Pinpoint the cell where the given text exists, returning its (X, Y) midpoint coordinate. 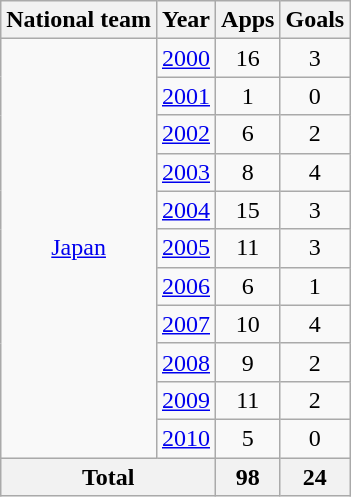
98 (248, 477)
2000 (186, 58)
16 (248, 58)
10 (248, 324)
2007 (186, 324)
9 (248, 362)
2006 (186, 286)
2008 (186, 362)
2001 (186, 96)
2010 (186, 438)
National team (79, 20)
8 (248, 172)
Apps (248, 20)
Year (186, 20)
5 (248, 438)
2009 (186, 400)
Total (108, 477)
24 (315, 477)
15 (248, 210)
2002 (186, 134)
2004 (186, 210)
Japan (79, 248)
2005 (186, 248)
2003 (186, 172)
Goals (315, 20)
